Search for the cell housing the specified text and yield its [X, Y] center coordinate. 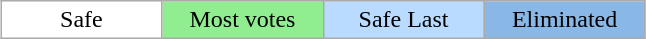
Eliminated [564, 20]
Safe Last [404, 20]
Safe [82, 20]
Most votes [242, 20]
